Extract the [x, y] coordinate from the center of the cell holding the provided text.  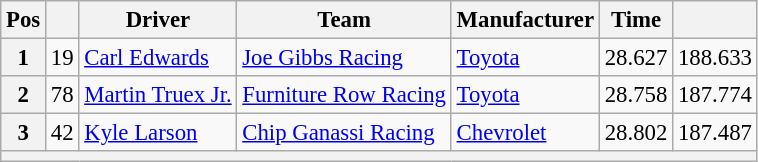
19 [62, 58]
78 [62, 95]
28.758 [636, 95]
1 [24, 58]
Joe Gibbs Racing [344, 58]
Carl Edwards [158, 58]
Kyle Larson [158, 133]
Driver [158, 20]
Manufacturer [525, 20]
187.774 [716, 95]
Pos [24, 20]
Martin Truex Jr. [158, 95]
Furniture Row Racing [344, 95]
42 [62, 133]
Chevrolet [525, 133]
Time [636, 20]
187.487 [716, 133]
2 [24, 95]
Team [344, 20]
188.633 [716, 58]
28.627 [636, 58]
3 [24, 133]
Chip Ganassi Racing [344, 133]
28.802 [636, 133]
